Determine the (X, Y) coordinate at the center of the cell enclosing the given text.  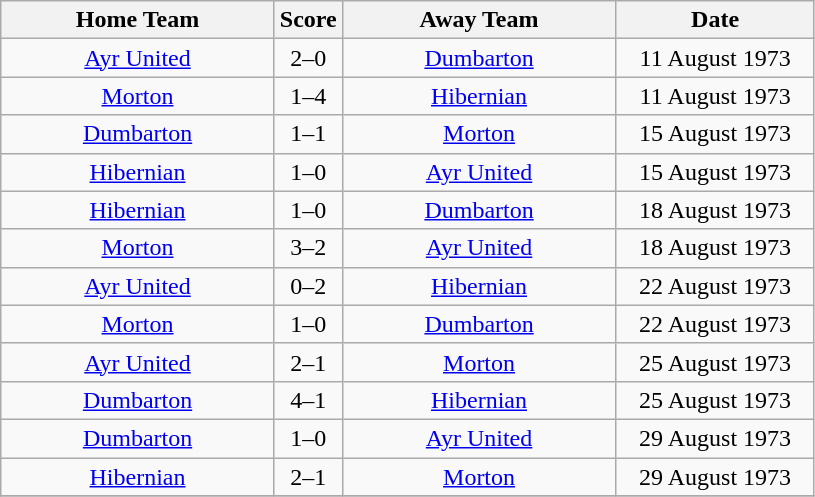
Score (308, 20)
Home Team (138, 20)
1–4 (308, 96)
2–0 (308, 58)
Away Team (479, 20)
1–1 (308, 134)
4–1 (308, 400)
3–2 (308, 248)
0–2 (308, 286)
Date (716, 20)
